For the text-containing cell, return its midpoint in [X, Y] coordinate format. 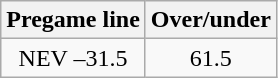
NEV –31.5 [74, 58]
Pregame line [74, 20]
61.5 [210, 58]
Over/under [210, 20]
